Scan for the cell matching the given text and deliver its [X, Y] coordinate at center. 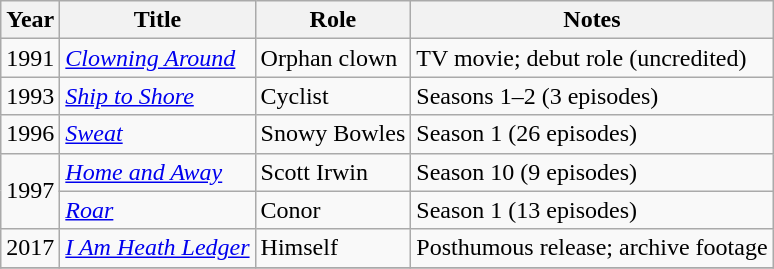
2017 [30, 248]
Sweat [158, 134]
1996 [30, 134]
1997 [30, 191]
Clowning Around [158, 58]
Notes [592, 20]
Orphan clown [333, 58]
Posthumous release; archive footage [592, 248]
Season 1 (26 episodes) [592, 134]
1991 [30, 58]
I Am Heath Ledger [158, 248]
Seasons 1–2 (3 episodes) [592, 96]
Year [30, 20]
Role [333, 20]
Snowy Bowles [333, 134]
TV movie; debut role (uncredited) [592, 58]
Roar [158, 210]
Scott Irwin [333, 172]
Home and Away [158, 172]
Season 1 (13 episodes) [592, 210]
Himself [333, 248]
1993 [30, 96]
Conor [333, 210]
Season 10 (9 episodes) [592, 172]
Cyclist [333, 96]
Title [158, 20]
Ship to Shore [158, 96]
